Extract the (X, Y) coordinate from the center of the cell holding the provided text.  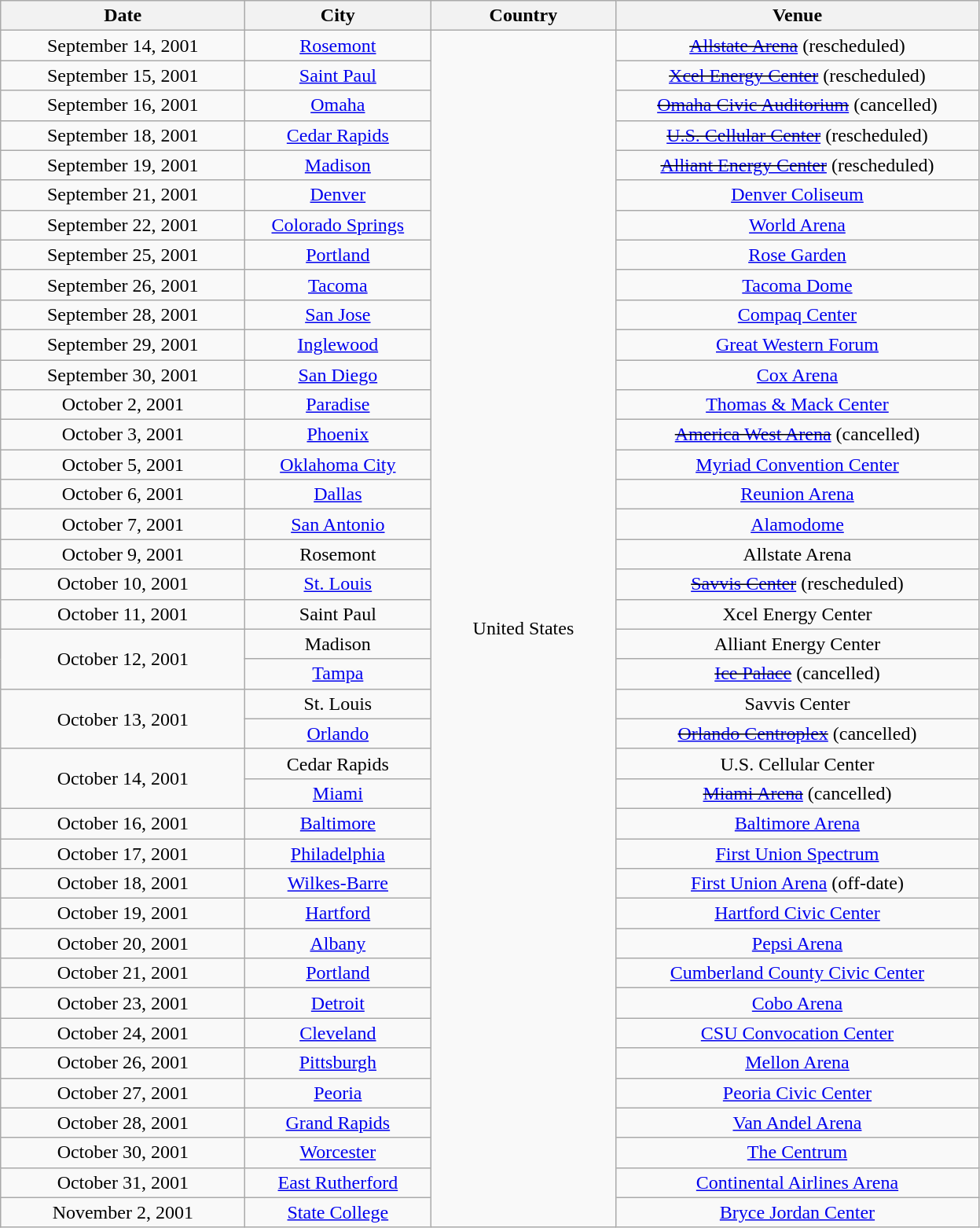
October 2, 2001 (123, 405)
United States (523, 629)
First Union Arena (off-date) (797, 884)
Peoria Civic Center (797, 1093)
U.S. Cellular Center (rescheduled) (797, 135)
Thomas & Mack Center (797, 405)
Dallas (338, 495)
Venue (797, 16)
Hartford Civic Center (797, 914)
September 18, 2001 (123, 135)
Alamodome (797, 524)
Worcester (338, 1153)
U.S. Cellular Center (797, 763)
Compaq Center (797, 314)
Orlando (338, 733)
Omaha (338, 105)
October 28, 2001 (123, 1123)
Denver Coliseum (797, 195)
First Union Spectrum (797, 853)
October 13, 2001 (123, 719)
Orlando Centroplex (cancelled) (797, 733)
City (338, 16)
Great Western Forum (797, 344)
September 14, 2001 (123, 46)
San Jose (338, 314)
Pepsi Arena (797, 943)
Alliant Energy Center (797, 644)
Tacoma Dome (797, 285)
November 2, 2001 (123, 1212)
America West Arena (cancelled) (797, 435)
October 6, 2001 (123, 495)
Cobo Arena (797, 1003)
September 26, 2001 (123, 285)
Xcel Energy Center (rescheduled) (797, 75)
October 17, 2001 (123, 853)
Omaha Civic Auditorium (cancelled) (797, 105)
Tacoma (338, 285)
Date (123, 16)
State College (338, 1212)
Oklahoma City (338, 465)
Ice Palace (cancelled) (797, 674)
September 30, 2001 (123, 375)
October 24, 2001 (123, 1033)
East Rutherford (338, 1182)
Philadelphia (338, 853)
Albany (338, 943)
Hartford (338, 914)
Reunion Arena (797, 495)
October 5, 2001 (123, 465)
Denver (338, 195)
Myriad Convention Center (797, 465)
October 10, 2001 (123, 584)
September 22, 2001 (123, 225)
October 19, 2001 (123, 914)
Bryce Jordan Center (797, 1212)
October 27, 2001 (123, 1093)
Continental Airlines Arena (797, 1182)
October 20, 2001 (123, 943)
Van Andel Arena (797, 1123)
October 23, 2001 (123, 1003)
October 12, 2001 (123, 659)
CSU Convocation Center (797, 1033)
Pittsburgh (338, 1063)
September 15, 2001 (123, 75)
October 18, 2001 (123, 884)
Miami Arena (cancelled) (797, 793)
Allstate Arena (797, 554)
Savvis Center (rescheduled) (797, 584)
San Antonio (338, 524)
The Centrum (797, 1153)
Cleveland (338, 1033)
Rose Garden (797, 255)
World Arena (797, 225)
September 16, 2001 (123, 105)
October 31, 2001 (123, 1182)
Alliant Energy Center (rescheduled) (797, 165)
October 21, 2001 (123, 973)
Colorado Springs (338, 225)
Grand Rapids (338, 1123)
Savvis Center (797, 704)
Cumberland County Civic Center (797, 973)
Inglewood (338, 344)
Cox Arena (797, 375)
October 26, 2001 (123, 1063)
Peoria (338, 1093)
October 11, 2001 (123, 614)
September 19, 2001 (123, 165)
October 9, 2001 (123, 554)
Mellon Arena (797, 1063)
October 16, 2001 (123, 823)
Xcel Energy Center (797, 614)
Miami (338, 793)
September 29, 2001 (123, 344)
September 25, 2001 (123, 255)
San Diego (338, 375)
October 30, 2001 (123, 1153)
Allstate Arena (rescheduled) (797, 46)
Wilkes-Barre (338, 884)
September 21, 2001 (123, 195)
Tampa (338, 674)
Baltimore (338, 823)
October 14, 2001 (123, 778)
Country (523, 16)
Paradise (338, 405)
October 7, 2001 (123, 524)
Detroit (338, 1003)
Baltimore Arena (797, 823)
Phoenix (338, 435)
September 28, 2001 (123, 314)
October 3, 2001 (123, 435)
